Scan for the cell matching the given text and deliver its [X, Y] coordinate at center. 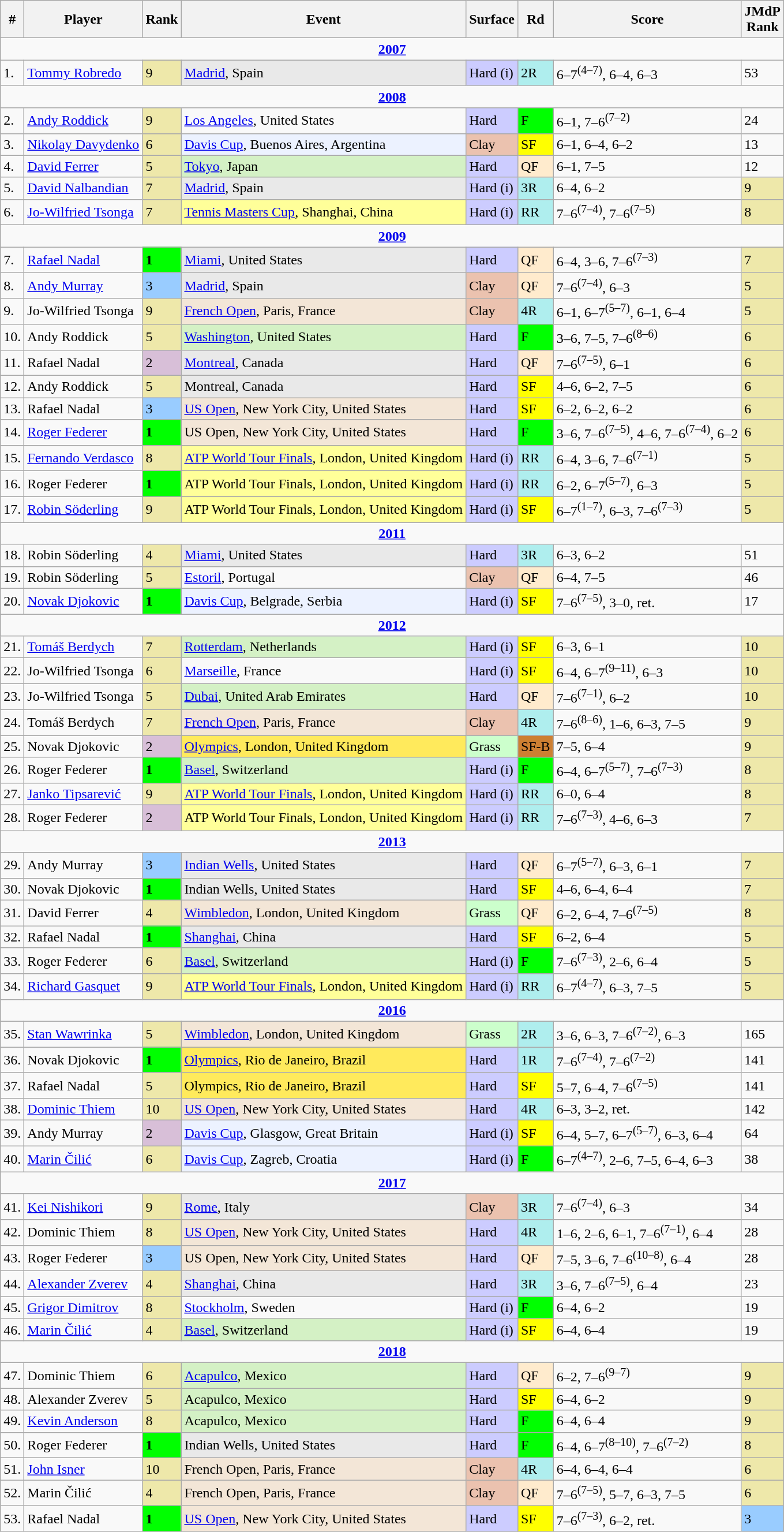
Davis Cup, Zagreb, Croatia [324, 1159]
20. [13, 601]
Kevin Anderson [83, 1421]
2007 [392, 49]
7–6(7–3), 6–2, ret. [647, 1518]
Stockholm, Sweden [324, 1307]
2013 [392, 842]
52. [13, 1493]
51. [13, 1469]
Rome, Italy [324, 1206]
21. [13, 647]
2018 [392, 1351]
165 [763, 1034]
Nikolay Davydenko [83, 144]
6–4, 5–7, 6–7(5–7), 6–3, 6–4 [647, 1134]
13. [13, 409]
47. [13, 1376]
38. [13, 1109]
6–4, 6–4, 6–4 [647, 1469]
38 [763, 1159]
6–1, 7–6(7–2) [647, 120]
10. [13, 337]
7–6(8–6), 1–6, 6–3, 7–5 [647, 723]
51 [763, 555]
32. [13, 937]
Marseille, France [324, 671]
31. [13, 913]
6–1, 6–7(5–7), 6–1, 6–4 [647, 312]
2012 [392, 625]
6–3, 6–1 [647, 647]
6–2, 6–4 [647, 937]
Player [83, 20]
15. [13, 458]
6–7(4–7), 2–6, 7–5, 6–4, 6–3 [647, 1159]
Surface [492, 20]
7–6(7–3), 4–6, 6–3 [647, 817]
2017 [392, 1183]
4–6, 6–4, 6–4 [647, 889]
12. [13, 387]
3–6, 7–6(7–5), 4–6, 7–6(7–4), 6–2 [647, 433]
Rotterdam, Netherlands [324, 647]
9. [13, 312]
5. [13, 188]
6–4, 7–5 [647, 577]
6–4, 6–7(8–10), 7–6(7–2) [647, 1445]
SF-B [535, 746]
28. [13, 817]
64 [763, 1134]
Dubai, United Arab Emirates [324, 696]
33. [13, 961]
48. [13, 1399]
6. [13, 212]
7. [13, 260]
Richard Gasquet [83, 987]
49. [13, 1421]
Tommy Robredo [83, 73]
Kei Nishikori [83, 1206]
Olympics, London, United Kingdom [324, 746]
46 [763, 577]
26. [13, 770]
Score [647, 20]
6–7(4–7), 6–4, 6–3 [647, 73]
Washington, United States [324, 337]
34 [763, 1206]
13 [763, 144]
4. [13, 166]
40. [13, 1159]
12 [763, 166]
3–6, 7–6(7–5), 6–4 [647, 1284]
36. [13, 1060]
25. [13, 746]
5–7, 6–4, 7–6(7–5) [647, 1085]
# [13, 20]
John Isner [83, 1469]
1R [535, 1060]
2016 [392, 1010]
30. [13, 889]
23. [13, 696]
16. [13, 484]
17. [13, 509]
3–6, 6–3, 7–6(7–2), 6–3 [647, 1034]
3–6, 7–5, 7–6(8–6) [647, 337]
2011 [392, 533]
7–5, 6–4 [647, 746]
18. [13, 555]
7–6(7–4), 7–6(7–2) [647, 1060]
23 [763, 1284]
8. [13, 285]
6–4, 3–6, 7–6(7–1) [647, 458]
17 [763, 601]
39. [13, 1134]
7–6(7–5), 6–1 [647, 363]
6–4, 3–6, 7–6(7–3) [647, 260]
Grigor Dimitrov [83, 1307]
7–6(7–3), 2–6, 6–4 [647, 961]
19. [13, 577]
Davis Cup, Belgrade, Serbia [324, 601]
41. [13, 1206]
Rd [535, 20]
Davis Cup, Glasgow, Great Britain [324, 1134]
24. [13, 723]
Event [324, 20]
6–2, 6–2, 6–2 [647, 409]
6–3, 6–2 [647, 555]
4–6, 6–2, 7–5 [647, 387]
45. [13, 1307]
JMdPRank [763, 20]
Rank [162, 20]
Tokyo, Japan [324, 166]
142 [763, 1109]
2008 [392, 96]
2. [13, 120]
6–7(1–7), 6–3, 7–6(7–3) [647, 509]
Fernando Verdasco [83, 458]
7–5, 3–6, 7–6(10–8), 6–4 [647, 1258]
6–1, 7–5 [647, 166]
6–7(5–7), 6–3, 6–1 [647, 866]
3. [13, 144]
7–6(7–1), 6–2 [647, 696]
6–2, 7–6(9–7) [647, 1376]
7–6(7–4), 7–6(7–5) [647, 212]
Davis Cup, Buenos Aires, Argentina [324, 144]
Los Angeles, United States [324, 120]
6–2, 6–7(5–7), 6–3 [647, 484]
6–2, 6–4, 7–6(7–5) [647, 913]
29. [13, 866]
6–0, 6–4 [647, 794]
53 [763, 73]
53. [13, 1518]
11. [13, 363]
35. [13, 1034]
44. [13, 1284]
7–6(7–5), 3–0, ret. [647, 601]
David Nalbandian [83, 188]
6–7(4–7), 6–3, 7–5 [647, 987]
7–6(7–5), 5–7, 6–3, 7–5 [647, 1493]
37. [13, 1085]
1. [13, 73]
Janko Tipsarević [83, 794]
6–1, 6–4, 6–2 [647, 144]
22. [13, 671]
Stan Wawrinka [83, 1034]
6–4, 6–7(5–7), 7–6(7–3) [647, 770]
6–4, 6–7(9–11), 6–3 [647, 671]
46. [13, 1329]
Tennis Masters Cup, Shanghai, China [324, 212]
27. [13, 794]
34. [13, 987]
24 [763, 120]
6–3, 3–2, ret. [647, 1109]
14. [13, 433]
50. [13, 1445]
2009 [392, 236]
42. [13, 1233]
Estoril, Portugal [324, 577]
43. [13, 1258]
1–6, 2–6, 6–1, 7–6(7–1), 6–4 [647, 1233]
